For the text-containing cell, return its midpoint in [x, y] coordinate format. 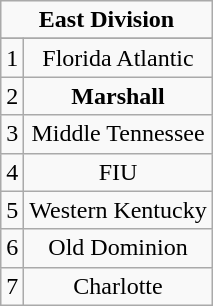
Marshall [118, 96]
Charlotte [118, 286]
FIU [118, 172]
East Division [106, 20]
Old Dominion [118, 248]
4 [12, 172]
Middle Tennessee [118, 134]
Western Kentucky [118, 210]
5 [12, 210]
1 [12, 58]
3 [12, 134]
Florida Atlantic [118, 58]
6 [12, 248]
2 [12, 96]
7 [12, 286]
